Find where the given text appears and provide that cell's center as (x, y) coordinate. 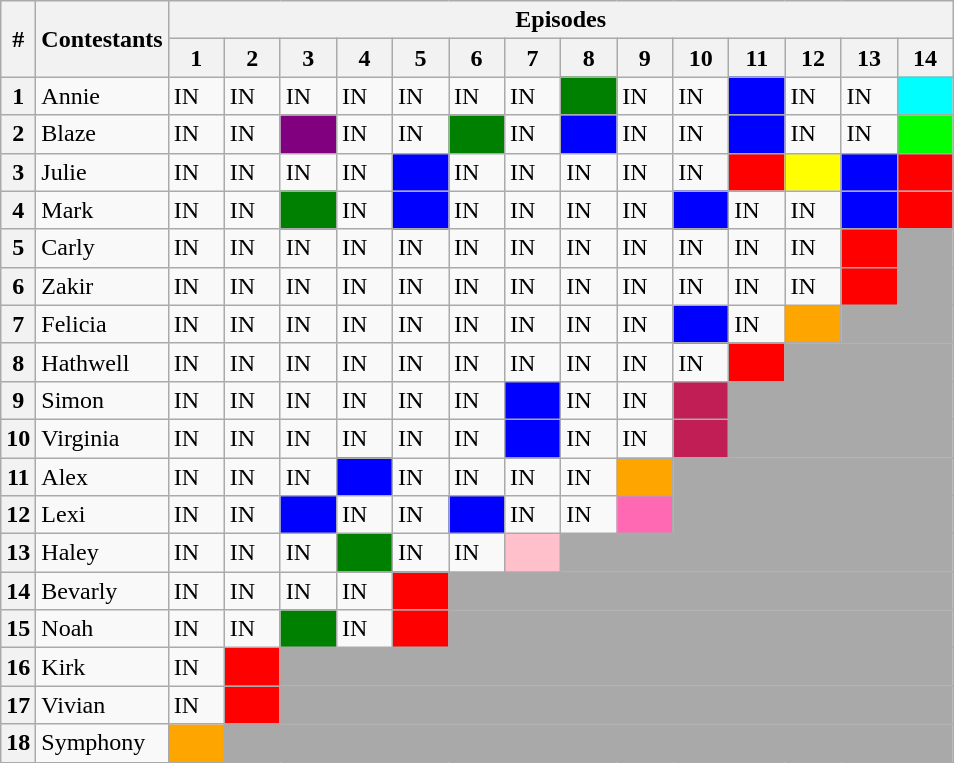
Felicia (102, 324)
Virginia (102, 438)
Zakir (102, 286)
Carly (102, 248)
15 (18, 629)
Simon (102, 400)
Hathwell (102, 362)
Noah (102, 629)
Haley (102, 553)
Blaze (102, 134)
Vivian (102, 705)
Alex (102, 477)
Annie (102, 96)
# (18, 39)
17 (18, 705)
Symphony (102, 743)
Kirk (102, 667)
Episodes (560, 20)
18 (18, 743)
16 (18, 667)
Lexi (102, 515)
Mark (102, 210)
Julie (102, 172)
Contestants (102, 39)
Bevarly (102, 591)
